Search for the cell housing the specified text and yield its [X, Y] center coordinate. 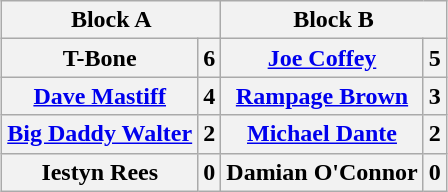
Block B [334, 20]
Damian O'Connor [322, 172]
5 [434, 58]
Block A [112, 20]
Joe Coffey [322, 58]
Iestyn Rees [100, 172]
Rampage Brown [322, 96]
Big Daddy Walter [100, 134]
4 [210, 96]
Dave Mastiff [100, 96]
T-Bone [100, 58]
6 [210, 58]
3 [434, 96]
Michael Dante [322, 134]
